Return [X, Y] of the center of cell containing provided text 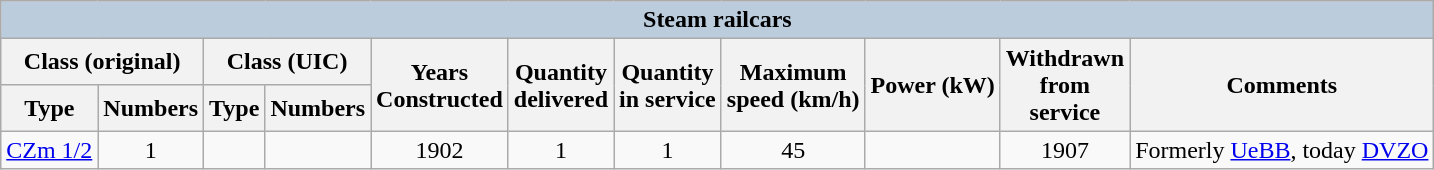
Withdrawnfromservice [1064, 85]
45 [793, 150]
1907 [1064, 150]
CZm 1/2 [50, 150]
Formerly UeBB, today DVZO [1282, 150]
Quantityin service [668, 85]
Maximumspeed (km/h) [793, 85]
Class (UIC) [288, 62]
Class (original) [102, 62]
Steam railcars [718, 20]
Comments [1282, 85]
1902 [440, 150]
YearsConstructed [440, 85]
Power (kW) [932, 85]
Quantitydelivered [560, 85]
